Locate the cell with the specified text and output its (x, y) center coordinate. 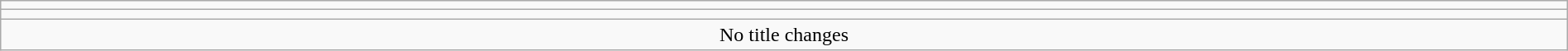
No title changes (784, 35)
